Output the [X, Y] coordinate of the center of the cell containing the given text.  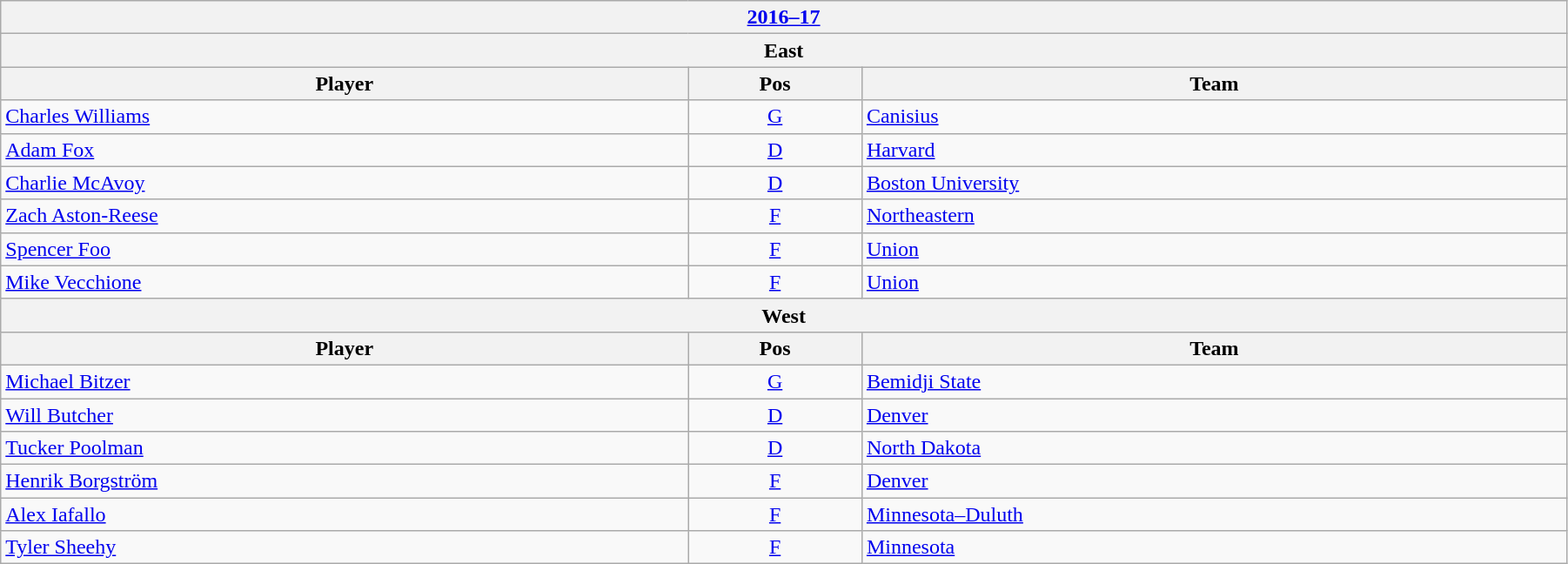
Adam Fox [345, 150]
Tyler Sheehy [345, 547]
Harvard [1214, 150]
Bemidji State [1214, 381]
Tucker Poolman [345, 448]
Mike Vecchione [345, 282]
2016–17 [784, 17]
Minnesota [1214, 547]
Michael Bitzer [345, 381]
Henrik Borgström [345, 481]
Zach Aston-Reese [345, 216]
Alex Iafallo [345, 514]
West [784, 315]
Boston University [1214, 183]
Will Butcher [345, 415]
Minnesota–Duluth [1214, 514]
Charlie McAvoy [345, 183]
East [784, 50]
Canisius [1214, 117]
Northeastern [1214, 216]
Spencer Foo [345, 249]
Charles Williams [345, 117]
North Dakota [1214, 448]
